Find where the given text appears and provide that cell's center as (x, y) coordinate. 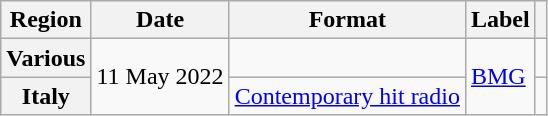
Contemporary hit radio (347, 96)
Date (160, 20)
Label (500, 20)
Format (347, 20)
Various (46, 58)
11 May 2022 (160, 77)
Italy (46, 96)
BMG (500, 77)
Region (46, 20)
